Return the [x, y] coordinate for the center point of the cell that contains the specified text.  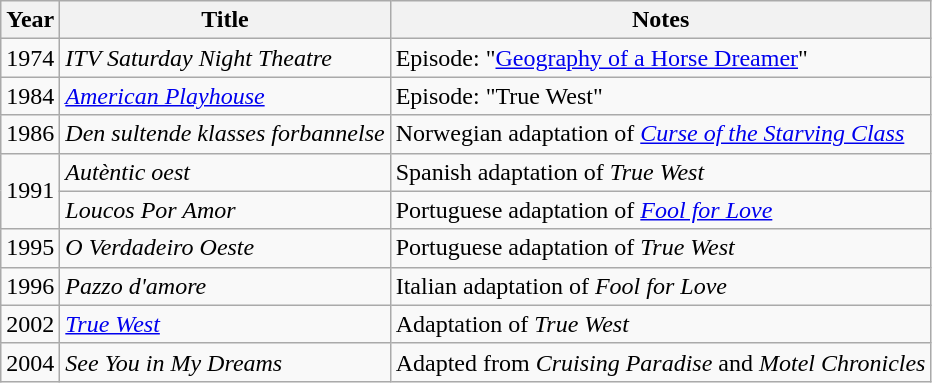
See You in My Dreams [225, 362]
American Playhouse [225, 96]
1995 [30, 248]
1986 [30, 134]
Episode: "True West" [660, 96]
1984 [30, 96]
Norwegian adaptation of Curse of the Starving Class [660, 134]
Autèntic oest [225, 172]
Portuguese adaptation of Fool for Love [660, 210]
2004 [30, 362]
Den sultende klasses forbannelse [225, 134]
Year [30, 20]
ITV Saturday Night Theatre [225, 58]
O Verdadeiro Oeste [225, 248]
True West [225, 324]
1974 [30, 58]
1996 [30, 286]
Portuguese adaptation of True West [660, 248]
1991 [30, 191]
Italian adaptation of Fool for Love [660, 286]
Adaptation of True West [660, 324]
Notes [660, 20]
2002 [30, 324]
Title [225, 20]
Adapted from Cruising Paradise and Motel Chronicles [660, 362]
Episode: "Geography of a Horse Dreamer" [660, 58]
Pazzo d'amore [225, 286]
Loucos Por Amor [225, 210]
Spanish adaptation of True West [660, 172]
